Capture the cell that displays the provided text and extract its [x, y] central coordinate. 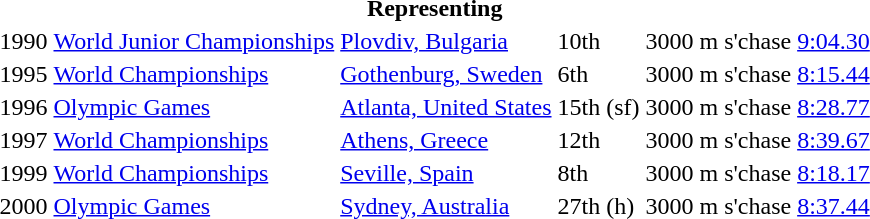
Athens, Greece [446, 140]
6th [598, 74]
Plovdiv, Bulgaria [446, 41]
10th [598, 41]
Olympic Games [194, 107]
World Junior Championships [194, 41]
Gothenburg, Sweden [446, 74]
8th [598, 173]
Atlanta, United States [446, 107]
Seville, Spain [446, 173]
12th [598, 140]
15th (sf) [598, 107]
